Capture the cell that displays the provided text and extract its [x, y] central coordinate. 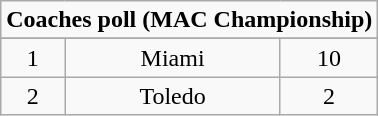
Toledo [172, 96]
10 [329, 58]
Miami [172, 58]
1 [33, 58]
Coaches poll (MAC Championship) [190, 20]
